Detect which cell encompasses the target text, then output its [X, Y] center coordinate. 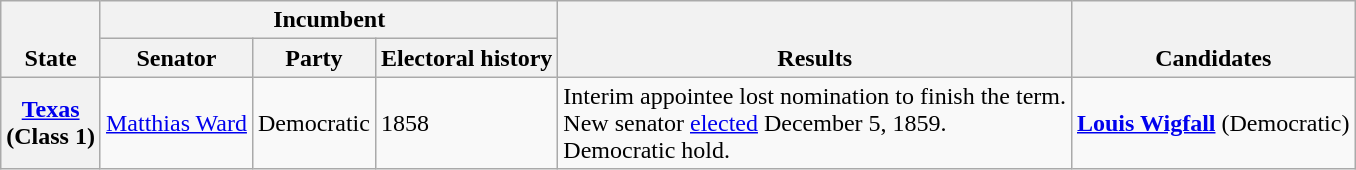
1858 [466, 123]
Electoral history [466, 58]
State [51, 39]
Party [314, 58]
Incumbent [328, 20]
Matthias Ward [176, 123]
Texas(Class 1) [51, 123]
Candidates [1212, 39]
Senator [176, 58]
Interim appointee lost nomination to finish the term.New senator elected December 5, 1859.Democratic hold. [815, 123]
Results [815, 39]
Democratic [314, 123]
Louis Wigfall (Democratic) [1212, 123]
